Find where the given text appears and provide that cell's center as [X, Y] coordinate. 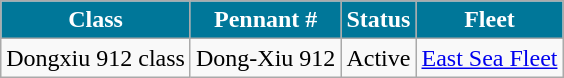
Status [378, 20]
Class [96, 20]
Active [378, 58]
Dong-Xiu 912 [265, 58]
East Sea Fleet [490, 58]
Fleet [490, 20]
Dongxiu 912 class [96, 58]
Pennant # [265, 20]
